From the cell containing the given text, extract its center point as (X, Y) coordinate. 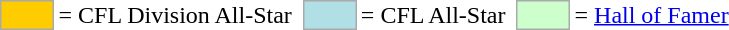
= CFL All-Star (433, 15)
= CFL Division All-Star (175, 15)
